Provide the (X, Y) coordinate of the cell's center where the given text is located.  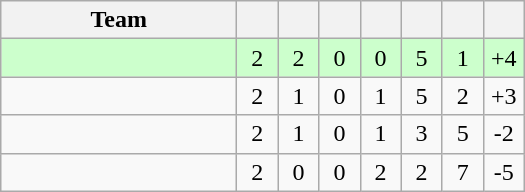
-2 (504, 134)
7 (462, 172)
+4 (504, 58)
+3 (504, 96)
Team (119, 20)
3 (422, 134)
-5 (504, 172)
